Return (x, y) of the center of cell containing provided text 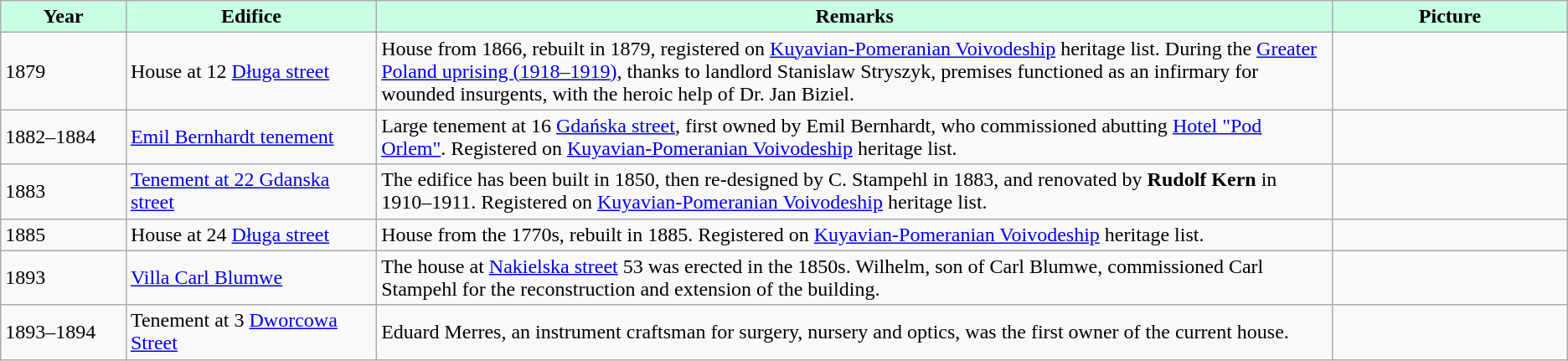
House from the 1770s, rebuilt in 1885. Registered on Kuyavian-Pomeranian Voivodeship heritage list. (854, 235)
1893–1894 (64, 332)
Remarks (854, 17)
Edifice (251, 17)
1883 (64, 191)
House at 24 Długa street (251, 235)
Emil Bernhardt tenement (251, 137)
Picture (1451, 17)
Tenement at 3 Dworcowa Street (251, 332)
1879 (64, 71)
House at 12 Długa street (251, 71)
Villa Carl Blumwe (251, 278)
1882–1884 (64, 137)
Tenement at 22 Gdanska street (251, 191)
Year (64, 17)
1885 (64, 235)
Eduard Merres, an instrument craftsman for surgery, nursery and optics, was the first owner of the current house. (854, 332)
1893 (64, 278)
